Pinpoint the cell where the given text exists, returning its (X, Y) midpoint coordinate. 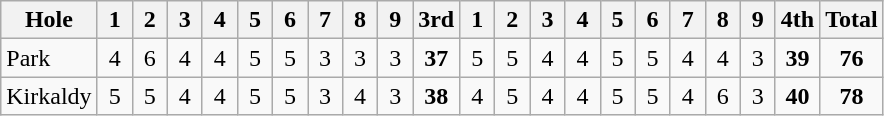
Hole (49, 20)
3rd (436, 20)
Total (852, 20)
Park (49, 58)
38 (436, 96)
39 (797, 58)
76 (852, 58)
78 (852, 96)
40 (797, 96)
Kirkaldy (49, 96)
4th (797, 20)
37 (436, 58)
